Pinpoint the cell where the given text exists, returning its [x, y] midpoint coordinate. 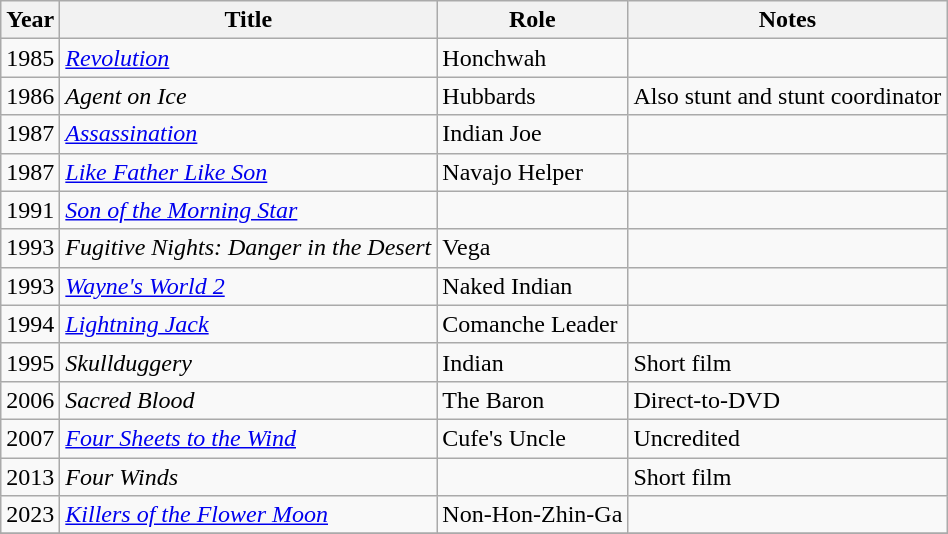
Title [248, 20]
Non-Hon-Zhin-Ga [532, 515]
1994 [30, 324]
Fugitive Nights: Danger in the Desert [248, 248]
Indian [532, 362]
1986 [30, 96]
Agent on Ice [248, 96]
Role [532, 20]
Naked Indian [532, 286]
Indian Joe [532, 134]
Lightning Jack [248, 324]
Year [30, 20]
Four Winds [248, 477]
Skullduggery [248, 362]
Cufe's Uncle [532, 438]
Son of the Morning Star [248, 210]
Like Father Like Son [248, 172]
Honchwah [532, 58]
1985 [30, 58]
2006 [30, 400]
Direct-to-DVD [788, 400]
Revolution [248, 58]
Uncredited [788, 438]
2007 [30, 438]
Vega [532, 248]
1991 [30, 210]
Wayne's World 2 [248, 286]
Also stunt and stunt coordinator [788, 96]
2013 [30, 477]
Four Sheets to the Wind [248, 438]
2023 [30, 515]
The Baron [532, 400]
Comanche Leader [532, 324]
Navajo Helper [532, 172]
Killers of the Flower Moon [248, 515]
Notes [788, 20]
1995 [30, 362]
Assassination [248, 134]
Hubbards [532, 96]
Sacred Blood [248, 400]
